Find where the given text appears and provide that cell's center as [X, Y] coordinate. 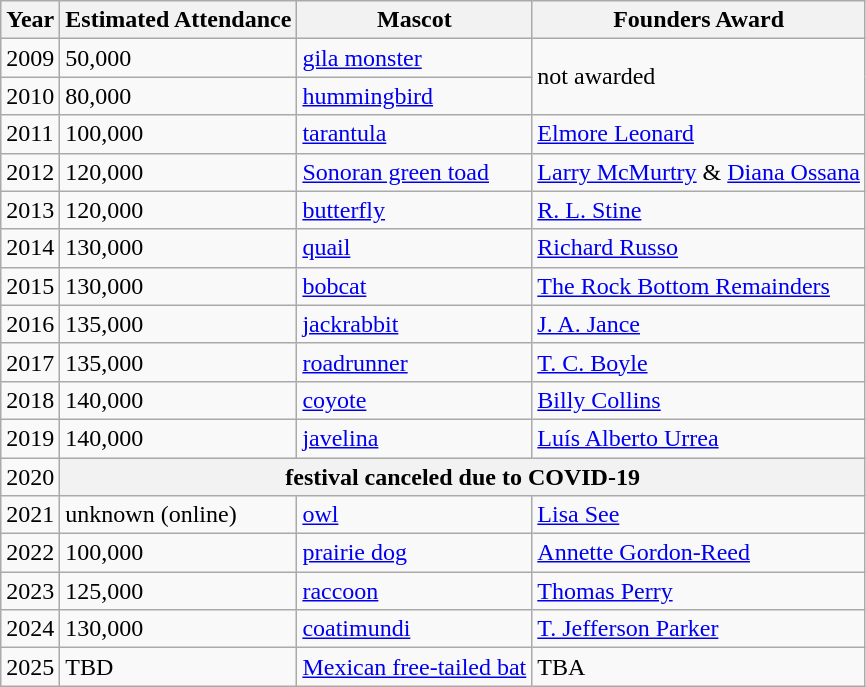
jackrabbit [414, 324]
125,000 [178, 591]
javelina [414, 438]
butterfly [414, 210]
raccoon [414, 591]
prairie dog [414, 553]
roadrunner [414, 362]
T. C. Boyle [699, 362]
2018 [30, 400]
Mascot [414, 20]
2009 [30, 58]
50,000 [178, 58]
Estimated Attendance [178, 20]
TBD [178, 667]
Billy Collins [699, 400]
R. L. Stine [699, 210]
2019 [30, 438]
2010 [30, 96]
2013 [30, 210]
2017 [30, 362]
Sonoran green toad [414, 172]
2024 [30, 629]
2015 [30, 286]
Elmore Leonard [699, 134]
Luís Alberto Urrea [699, 438]
80,000 [178, 96]
T. Jefferson Parker [699, 629]
TBA [699, 667]
not awarded [699, 77]
2014 [30, 248]
unknown (online) [178, 515]
gila monster [414, 58]
2021 [30, 515]
2016 [30, 324]
tarantula [414, 134]
Lisa See [699, 515]
hummingbird [414, 96]
coatimundi [414, 629]
Founders Award [699, 20]
2022 [30, 553]
2020 [30, 477]
owl [414, 515]
The Rock Bottom Remainders [699, 286]
Year [30, 20]
Richard Russo [699, 248]
2025 [30, 667]
Thomas Perry [699, 591]
festival canceled due to COVID-19 [463, 477]
Mexican free-tailed bat [414, 667]
Annette Gordon-Reed [699, 553]
quail [414, 248]
Larry McMurtry & Diana Ossana [699, 172]
2012 [30, 172]
bobcat [414, 286]
coyote [414, 400]
2023 [30, 591]
2011 [30, 134]
J. A. Jance [699, 324]
